Output the (X, Y) coordinate of the center of the cell containing the given text.  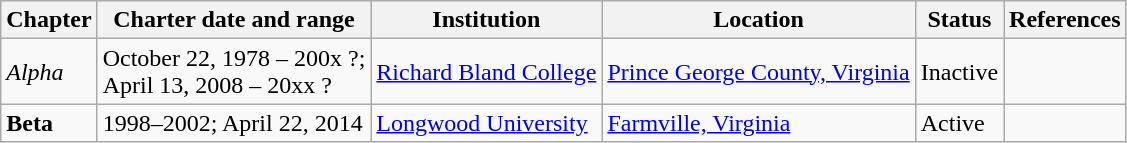
Charter date and range (234, 20)
1998–2002; April 22, 2014 (234, 123)
References (1066, 20)
Longwood University (486, 123)
Alpha (49, 72)
Location (758, 20)
Status (959, 20)
Prince George County, Virginia (758, 72)
Active (959, 123)
Institution (486, 20)
Inactive (959, 72)
Farmville, Virginia (758, 123)
Beta (49, 123)
October 22, 1978 – 200x ?;April 13, 2008 – 20xx ? (234, 72)
Chapter (49, 20)
Richard Bland College (486, 72)
